Pinpoint the cell where the given text exists, returning its [X, Y] midpoint coordinate. 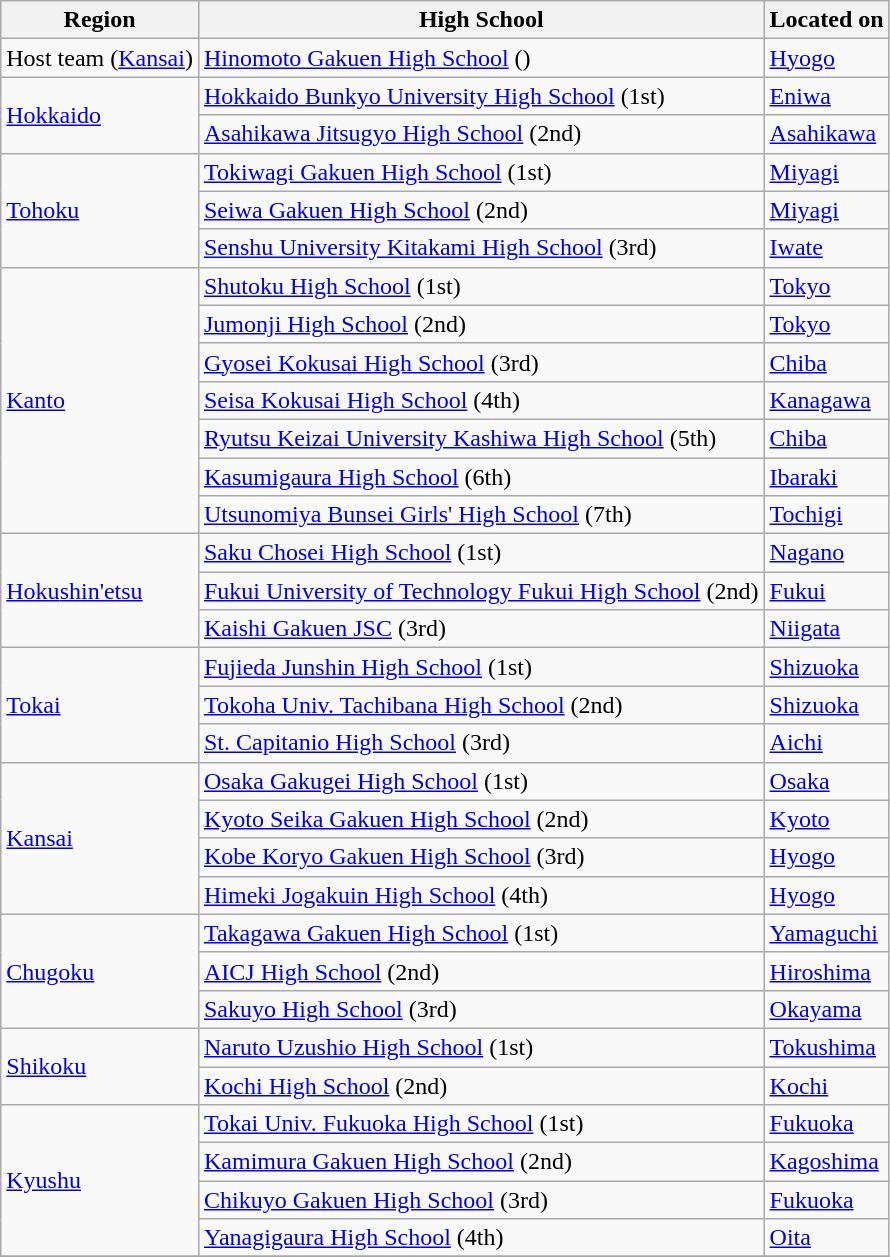
Hokkaido Bunkyo University High School (1st) [481, 96]
Tokushima [826, 1047]
Kaishi Gakuen JSC (3rd) [481, 629]
Naruto Uzushio High School (1st) [481, 1047]
Tokai Univ. Fukuoka High School (1st) [481, 1124]
Region [100, 20]
Tokai [100, 705]
Ryutsu Keizai University Kashiwa High School (5th) [481, 438]
Seiwa Gakuen High School (2nd) [481, 210]
Asahikawa [826, 134]
Kyushu [100, 1181]
Yamaguchi [826, 933]
Fukui University of Technology Fukui High School (2nd) [481, 591]
Tochigi [826, 515]
Host team (Kansai) [100, 58]
Chikuyo Gakuen High School (3rd) [481, 1200]
Tokoha Univ. Tachibana High School (2nd) [481, 705]
Hokushin'etsu [100, 591]
Kochi High School (2nd) [481, 1085]
Asahikawa Jitsugyo High School (2nd) [481, 134]
Iwate [826, 248]
Okayama [826, 1009]
Osaka [826, 781]
Oita [826, 1238]
Fujieda Junshin High School (1st) [481, 667]
Hiroshima [826, 971]
Kagoshima [826, 1162]
Kanto [100, 400]
Niigata [826, 629]
Ibaraki [826, 477]
Seisa Kokusai High School (4th) [481, 400]
Eniwa [826, 96]
Shikoku [100, 1066]
Aichi [826, 743]
Tohoku [100, 210]
Kobe Koryo Gakuen High School (3rd) [481, 857]
Yanagigaura High School (4th) [481, 1238]
Hokkaido [100, 115]
Nagano [826, 553]
Osaka Gakugei High School (1st) [481, 781]
Jumonji High School (2nd) [481, 324]
Kochi [826, 1085]
Tokiwagi Gakuen High School (1st) [481, 172]
Located on [826, 20]
High School [481, 20]
Takagawa Gakuen High School (1st) [481, 933]
AICJ High School (2nd) [481, 971]
Utsunomiya Bunsei Girls' High School (7th) [481, 515]
Fukui [826, 591]
Kansai [100, 838]
Sakuyo High School (3rd) [481, 1009]
Kyoto Seika Gakuen High School (2nd) [481, 819]
Kyoto [826, 819]
Chugoku [100, 971]
Kasumigaura High School (6th) [481, 477]
St. Capitanio High School (3rd) [481, 743]
Shutoku High School (1st) [481, 286]
Saku Chosei High School (1st) [481, 553]
Gyosei Kokusai High School (3rd) [481, 362]
Senshu University Kitakami High School (3rd) [481, 248]
Kamimura Gakuen High School (2nd) [481, 1162]
Hinomoto Gakuen High School () [481, 58]
Himeki Jogakuin High School (4th) [481, 895]
Kanagawa [826, 400]
